Locate the cell with the specified text and output its (X, Y) center coordinate. 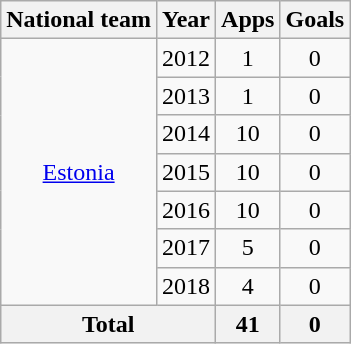
National team (79, 20)
41 (248, 324)
5 (248, 248)
Estonia (79, 172)
2014 (186, 134)
2013 (186, 96)
Year (186, 20)
4 (248, 286)
Goals (315, 20)
2016 (186, 210)
Apps (248, 20)
2012 (186, 58)
2017 (186, 248)
2015 (186, 172)
2018 (186, 286)
Total (108, 324)
